Output the [x, y] coordinate of the center of the cell containing the given text.  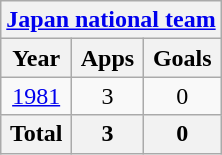
Apps [108, 58]
Total [36, 134]
Japan national team [111, 20]
Goals [182, 58]
Year [36, 58]
1981 [36, 96]
